Output the (x, y) coordinate of the center of the cell containing the given text.  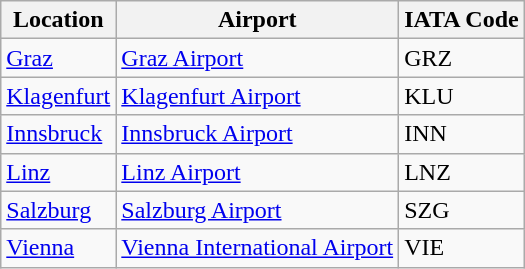
Graz Airport (258, 58)
Linz (58, 172)
Klagenfurt Airport (258, 96)
GRZ (462, 58)
Salzburg (58, 210)
Vienna (58, 248)
Linz Airport (258, 172)
VIE (462, 248)
SZG (462, 210)
Salzburg Airport (258, 210)
Innsbruck Airport (258, 134)
Vienna International Airport (258, 248)
IATA Code (462, 20)
INN (462, 134)
Airport (258, 20)
Location (58, 20)
Klagenfurt (58, 96)
Innsbruck (58, 134)
Graz (58, 58)
LNZ (462, 172)
KLU (462, 96)
